Find where the given text appears and provide that cell's center as [X, Y] coordinate. 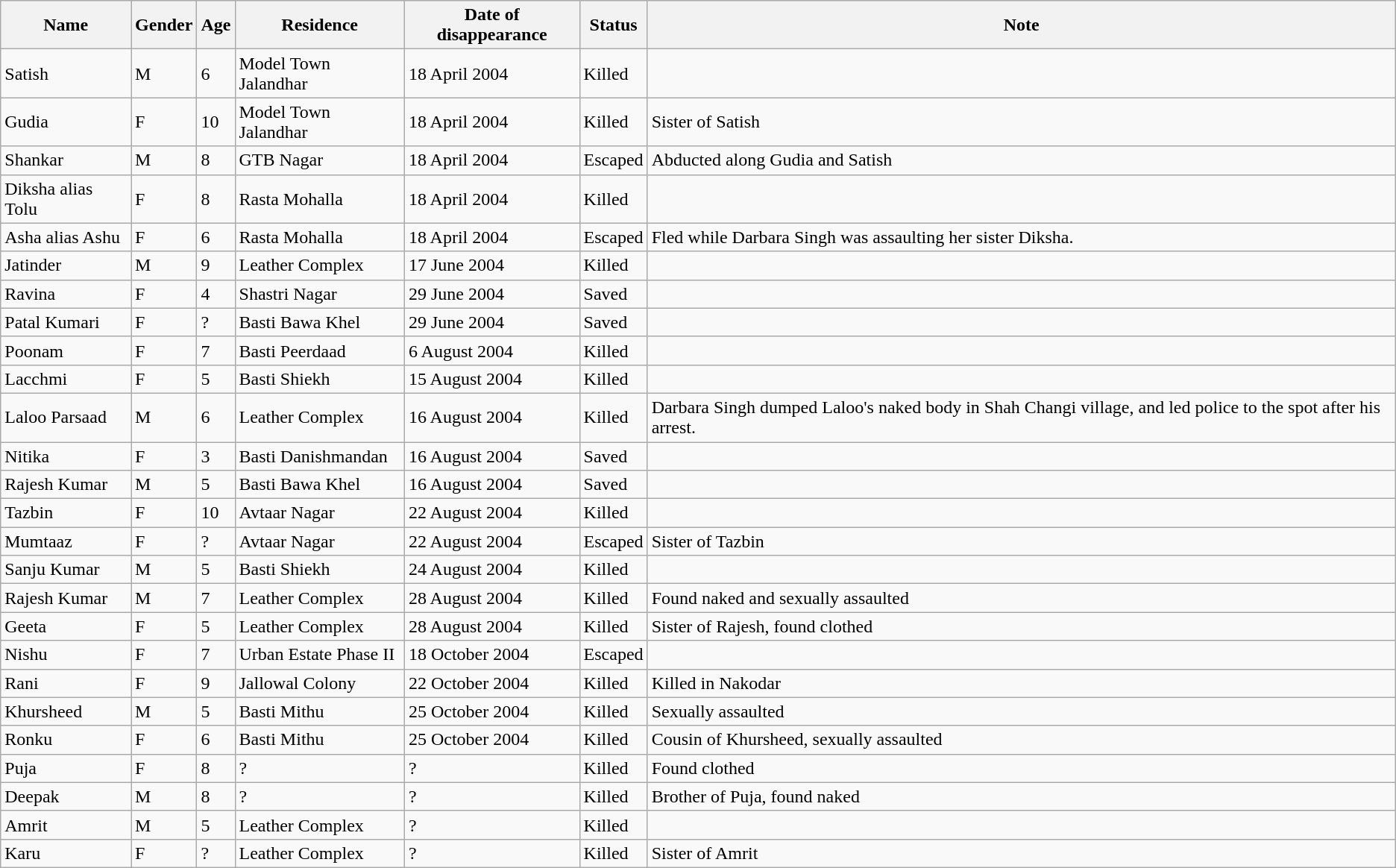
Shastri Nagar [319, 294]
Mumtaaz [66, 541]
Amrit [66, 825]
Jallowal Colony [319, 683]
Note [1022, 25]
Rani [66, 683]
Sister of Rajesh, found clothed [1022, 626]
Found clothed [1022, 768]
Gudia [66, 122]
Sister of Amrit [1022, 853]
Status [613, 25]
Found naked and sexually assaulted [1022, 598]
Puja [66, 768]
Ravina [66, 294]
18 October 2004 [492, 655]
GTB Nagar [319, 160]
Basti Peerdaad [319, 350]
Lacchmi [66, 379]
Urban Estate Phase II [319, 655]
6 August 2004 [492, 350]
Karu [66, 853]
Nishu [66, 655]
Residence [319, 25]
Date of disappearance [492, 25]
Deepak [66, 796]
Geeta [66, 626]
Ronku [66, 740]
4 [216, 294]
Tazbin [66, 513]
Sister of Satish [1022, 122]
Killed in Nakodar [1022, 683]
Jatinder [66, 265]
Nitika [66, 456]
24 August 2004 [492, 570]
Sexually assaulted [1022, 711]
Brother of Puja, found naked [1022, 796]
Sister of Tazbin [1022, 541]
Basti Danishmandan [319, 456]
Laloo Parsaad [66, 418]
17 June 2004 [492, 265]
22 October 2004 [492, 683]
Gender [164, 25]
Fled while Darbara Singh was assaulting her sister Diksha. [1022, 237]
Poonam [66, 350]
Age [216, 25]
Asha alias Ashu [66, 237]
Patal Kumari [66, 322]
15 August 2004 [492, 379]
Darbara Singh dumped Laloo's naked body in Shah Changi village, and led police to the spot after his arrest. [1022, 418]
Shankar [66, 160]
Diksha alias Tolu [66, 198]
Khursheed [66, 711]
3 [216, 456]
Sanju Kumar [66, 570]
Satish [66, 73]
Abducted along Gudia and Satish [1022, 160]
Name [66, 25]
Cousin of Khursheed, sexually assaulted [1022, 740]
